Identify which cell holds the provided text, then report its [x, y] central coordinate. 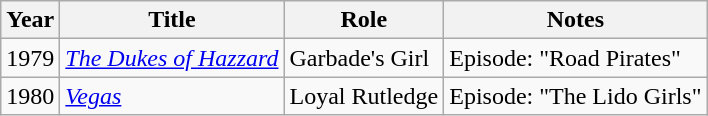
1979 [30, 58]
Episode: "The Lido Girls" [576, 96]
The Dukes of Hazzard [172, 58]
Garbade's Girl [364, 58]
Loyal Rutledge [364, 96]
1980 [30, 96]
Year [30, 20]
Role [364, 20]
Title [172, 20]
Vegas [172, 96]
Episode: "Road Pirates" [576, 58]
Notes [576, 20]
